Return [X, Y] of the center of cell containing provided text 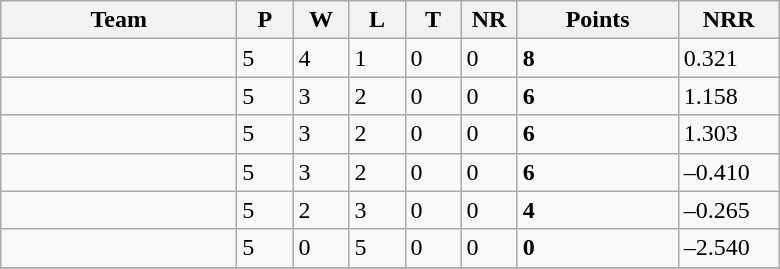
8 [598, 58]
–2.540 [728, 248]
NR [489, 20]
Points [598, 20]
1 [377, 58]
L [377, 20]
–0.410 [728, 172]
Team [119, 20]
T [433, 20]
NRR [728, 20]
1.158 [728, 96]
0.321 [728, 58]
P [265, 20]
W [321, 20]
–0.265 [728, 210]
1.303 [728, 134]
